From the cell containing the given text, extract its center point as (X, Y) coordinate. 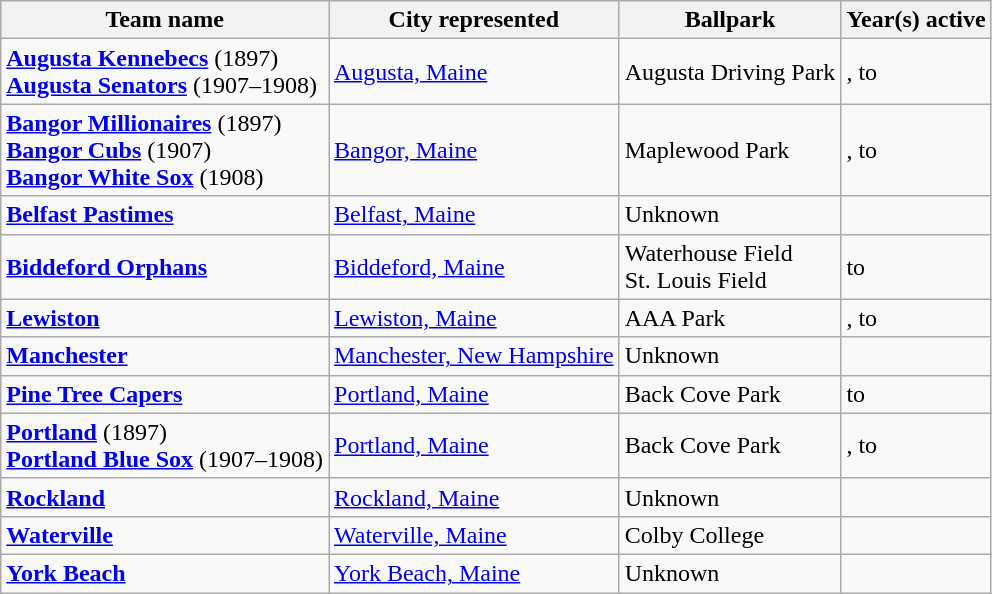
Rockland, Maine (474, 497)
Bangor Millionaires (1897)Bangor Cubs (1907) Bangor White Sox (1908) (165, 150)
AAA Park (730, 318)
Ballpark (730, 20)
Waterville, Maine (474, 535)
Biddeford, Maine (474, 266)
City represented (474, 20)
Maplewood Park (730, 150)
Biddeford Orphans (165, 266)
Manchester, New Hampshire (474, 356)
Waterhouse FieldSt. Louis Field (730, 266)
Colby College (730, 535)
Augusta Kennebecs (1897)Augusta Senators (1907–1908) (165, 72)
Year(s) active (916, 20)
Pine Tree Capers (165, 394)
Rockland (165, 497)
Team name (165, 20)
Manchester (165, 356)
Belfast, Maine (474, 215)
Augusta Driving Park (730, 72)
Lewiston (165, 318)
York Beach, Maine (474, 573)
Lewiston, Maine (474, 318)
Belfast Pastimes (165, 215)
Waterville (165, 535)
York Beach (165, 573)
Portland (1897)Portland Blue Sox (1907–1908) (165, 446)
Augusta, Maine (474, 72)
Bangor, Maine (474, 150)
